Capture the cell that displays the provided text and extract its [X, Y] central coordinate. 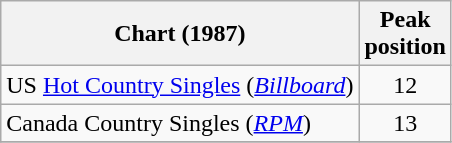
12 [405, 85]
Chart (1987) [180, 34]
Canada Country Singles (RPM) [180, 123]
Peakposition [405, 34]
US Hot Country Singles (Billboard) [180, 85]
13 [405, 123]
